Find where the given text appears and provide that cell's center as (x, y) coordinate. 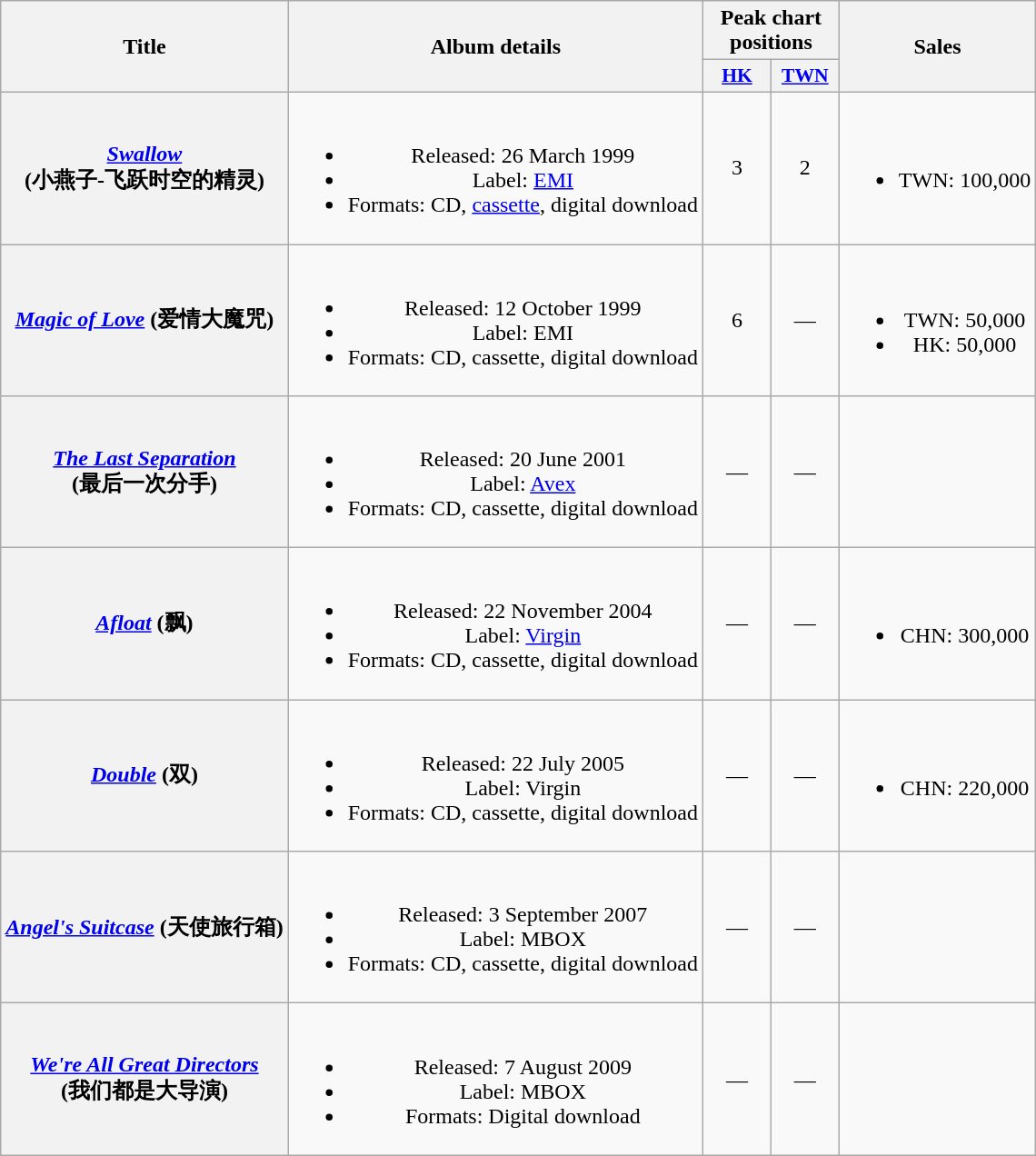
Released: 20 June 2001Label: AvexFormats: CD, cassette, digital download (495, 473)
CHN: 300,000 (937, 623)
Released: 22 July 2005Label: VirginFormats: CD, cassette, digital download (495, 776)
6 (738, 320)
Album details (495, 47)
Released: 7 August 2009Label: MBOXFormats: Digital download (495, 1080)
2 (805, 167)
HK (738, 76)
The Last Separation(最后一次分手) (144, 473)
Afloat (飘) (144, 623)
TWN (805, 76)
TWN: 100,000 (937, 167)
Released: 26 March 1999Label: EMIFormats: CD, cassette, digital download (495, 167)
3 (738, 167)
CHN: 220,000 (937, 776)
Title (144, 47)
Swallow(小燕子-飞跃时空的精灵) (144, 167)
Released: 22 November 2004Label: VirginFormats: CD, cassette, digital download (495, 623)
We're All Great Directors(我们都是大导演) (144, 1080)
TWN: 50,000HK: 50,000 (937, 320)
Double (双) (144, 776)
Peak chart positions (772, 31)
Sales (937, 47)
Magic of Love (爱情大魔咒) (144, 320)
Released: 3 September 2007Label: MBOXFormats: CD, cassette, digital download (495, 927)
Angel's Suitcase (天使旅行箱) (144, 927)
Released: 12 October 1999Label: EMIFormats: CD, cassette, digital download (495, 320)
